Detect which cell encompasses the target text, then output its (x, y) center coordinate. 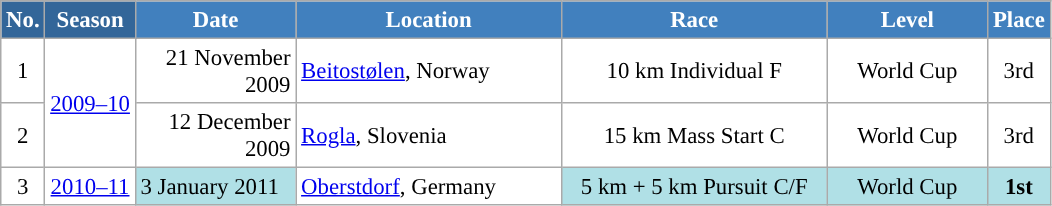
2010–11 (90, 187)
Oberstdorf, Germany (429, 187)
12 December 2009 (216, 136)
No. (23, 20)
Rogla, Slovenia (429, 136)
3 (23, 187)
10 km Individual F (694, 72)
Race (694, 20)
Level (908, 20)
3 January 2011 (216, 187)
15 km Mass Start C (694, 136)
1st (1019, 187)
5 km + 5 km Pursuit C/F (694, 187)
Location (429, 20)
2 (23, 136)
Place (1019, 20)
2009–10 (90, 104)
Date (216, 20)
Season (90, 20)
1 (23, 72)
Beitostølen, Norway (429, 72)
21 November 2009 (216, 72)
